For the text-containing cell, return its midpoint in (X, Y) coordinate format. 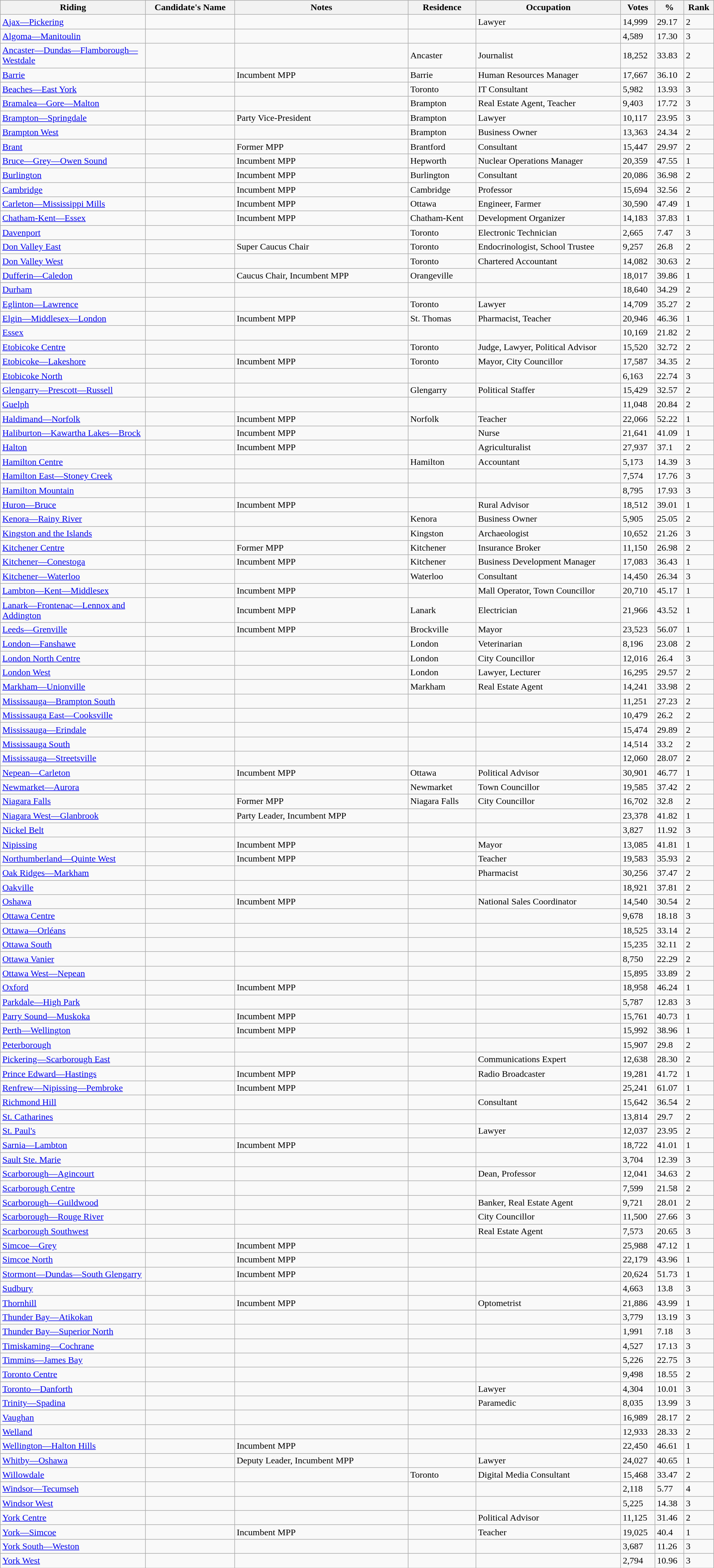
4,304 (638, 1389)
Elgin—Middlesex—London (73, 318)
35.93 (670, 859)
29.17 (670, 22)
15,992 (638, 1031)
29.57 (670, 673)
41.09 (670, 433)
Vaughan (73, 1417)
Mayor, City Councillor (548, 361)
37.81 (670, 887)
37.42 (670, 787)
Haliburton—Kawartha Lakes—Brock (73, 433)
43.96 (670, 1260)
Scarborough—Rouge River (73, 1217)
12,933 (638, 1432)
Agriculturalist (548, 448)
17.76 (670, 476)
12.83 (670, 1002)
37.83 (670, 218)
London North Centre (73, 658)
York—Simcoe (73, 1532)
28.30 (670, 1059)
31.46 (670, 1518)
32.11 (670, 945)
15,468 (638, 1475)
9,498 (638, 1375)
30,901 (638, 773)
28.33 (670, 1432)
2,794 (638, 1560)
25.05 (670, 519)
46.24 (670, 988)
Parkdale—High Park (73, 1002)
8,035 (638, 1403)
Richmond Hill (73, 1102)
17,083 (638, 562)
4 (699, 1489)
Waterloo (442, 576)
Town Councillor (548, 787)
Toronto Centre (73, 1375)
5.77 (670, 1489)
34.63 (670, 1174)
21.26 (670, 533)
St. Catharines (73, 1117)
Timmins—James Bay (73, 1360)
Wellington—Halton Hills (73, 1446)
Lawyer, Lecturer (548, 673)
Pharmacist (548, 873)
Ancaster (442, 56)
15,474 (638, 730)
Ottawa West—Nepean (73, 973)
29.8 (670, 1045)
Scarborough—Guildwood (73, 1203)
5,982 (638, 89)
15,642 (638, 1102)
3,827 (638, 830)
Endocrinologist, School Trustee (548, 247)
Riding (73, 8)
17.72 (670, 104)
Etobicoke Centre (73, 347)
10.01 (670, 1389)
Digital Media Consultant (548, 1475)
11.92 (670, 830)
27,937 (638, 448)
21,966 (638, 610)
Ajax—Pickering (73, 22)
36.43 (670, 562)
Peterborough (73, 1045)
Notes (322, 8)
15,429 (638, 390)
28.07 (670, 758)
Sudbury (73, 1288)
13.93 (670, 89)
18.55 (670, 1375)
18,525 (638, 930)
4,589 (638, 36)
14,540 (638, 902)
15,907 (638, 1045)
18,512 (638, 505)
Communications Expert (548, 1059)
Hamilton East—Stoney Creek (73, 476)
Huron—Bruce (73, 505)
40.4 (670, 1532)
14,999 (638, 22)
Orangeville (442, 276)
32.72 (670, 347)
Insurance Broker (548, 548)
Mississauga South (73, 744)
Bramalea—Gore—Malton (73, 104)
39.86 (670, 276)
Party Vice-President (322, 118)
15,694 (638, 189)
Norfolk (442, 419)
Welland (73, 1432)
46.77 (670, 773)
17.13 (670, 1346)
Mall Operator, Town Councillor (548, 591)
Ottawa South (73, 945)
13,085 (638, 844)
Markham (442, 687)
33.89 (670, 973)
Sarnia—Lambton (73, 1145)
Mississauga—Erindale (73, 730)
Haldimand—Norfolk (73, 419)
Thunder Bay—Atikokan (73, 1317)
Northumberland—Quinte West (73, 859)
11,251 (638, 701)
National Sales Coordinator (548, 902)
Kenora (442, 519)
Paramedic (548, 1403)
Accountant (548, 462)
47.49 (670, 204)
17,667 (638, 75)
14,183 (638, 218)
Deputy Leader, Incumbent MPP (322, 1460)
28.17 (670, 1417)
11,150 (638, 548)
9,678 (638, 916)
Whitby—Oshawa (73, 1460)
Oxford (73, 988)
14.38 (670, 1503)
30.54 (670, 902)
19,281 (638, 1073)
Newmarket (442, 787)
Ancaster—Dundas—Flamborough—Westdale (73, 56)
14,709 (638, 304)
33.2 (670, 744)
17.93 (670, 490)
Mississauga East—Cooksville (73, 715)
Lambton—Kent—Middlesex (73, 591)
Toronto—Danforth (73, 1389)
Ottawa Vanier (73, 959)
30,590 (638, 204)
Prince Edward—Hastings (73, 1073)
13,363 (638, 132)
47.12 (670, 1245)
16,295 (638, 673)
36.98 (670, 175)
26.98 (670, 548)
Eglinton—Lawrence (73, 304)
6,163 (638, 376)
Chatham-Kent (442, 218)
3,704 (638, 1160)
22,179 (638, 1260)
52.22 (670, 419)
27.23 (670, 701)
13,814 (638, 1117)
Brantford (442, 146)
Halton (73, 448)
33.14 (670, 930)
18,958 (638, 988)
3,779 (638, 1317)
22,066 (638, 419)
Glengarry (442, 390)
20.84 (670, 404)
18,017 (638, 276)
Ottawa Centre (73, 916)
Hamilton Mountain (73, 490)
14,241 (638, 687)
18,252 (638, 56)
11,500 (638, 1217)
Kingston (442, 533)
23,523 (638, 629)
5,225 (638, 1503)
Radio Broadcaster (548, 1073)
Simcoe—Grey (73, 1245)
20,359 (638, 161)
Kitchener—Conestoga (73, 562)
29.89 (670, 730)
36.10 (670, 75)
Dean, Professor (548, 1174)
26.8 (670, 247)
Mississauga—Streetsville (73, 758)
Davenport (73, 233)
10,117 (638, 118)
Renfrew—Nipissing—Pembroke (73, 1088)
Candidate's Name (190, 8)
Thornhill (73, 1303)
20,946 (638, 318)
18,722 (638, 1145)
5,173 (638, 462)
10.96 (670, 1560)
51.73 (670, 1274)
14,514 (638, 744)
Kitchener Centre (73, 548)
8,795 (638, 490)
Stormont—Dundas—South Glengarry (73, 1274)
20.65 (670, 1231)
19,025 (638, 1532)
25,241 (638, 1088)
Leeds—Grenville (73, 629)
29.7 (670, 1117)
Caucus Chair, Incumbent MPP (322, 276)
38.96 (670, 1031)
37.47 (670, 873)
33.83 (670, 56)
33.47 (670, 1475)
Newmarket—Aurora (73, 787)
13.8 (670, 1288)
York Centre (73, 1518)
28.01 (670, 1203)
Nurse (548, 433)
Archaeologist (548, 533)
27.66 (670, 1217)
Political Staffer (548, 390)
21,641 (638, 433)
Markham—Unionville (73, 687)
Real Estate Agent, Teacher (548, 104)
Brampton—Springdale (73, 118)
% (670, 8)
Super Caucus Chair (322, 247)
3,687 (638, 1546)
41.01 (670, 1145)
Scarborough Southwest (73, 1231)
15,520 (638, 347)
Etobicoke North (73, 376)
33.98 (670, 687)
22.75 (670, 1360)
14,082 (638, 261)
20,624 (638, 1274)
25,988 (638, 1245)
Residence (442, 8)
12,060 (638, 758)
12.39 (670, 1160)
11.26 (670, 1546)
56.07 (670, 629)
Scarborough Centre (73, 1188)
15,447 (638, 146)
2,665 (638, 233)
43.99 (670, 1303)
23.08 (670, 644)
Rank (699, 8)
St. Paul's (73, 1131)
41.81 (670, 844)
14,450 (638, 576)
45.17 (670, 591)
Mississauga—Brampton South (73, 701)
Optometrist (548, 1303)
24,027 (638, 1460)
61.07 (670, 1088)
18,921 (638, 887)
22.74 (670, 376)
22,450 (638, 1446)
4,527 (638, 1346)
Guelph (73, 404)
Pharmacist, Teacher (548, 318)
9,257 (638, 247)
Journalist (548, 56)
Oshawa (73, 902)
Sault Ste. Marie (73, 1160)
Windsor West (73, 1503)
Rural Advisor (548, 505)
Party Leader, Incumbent MPP (322, 816)
41.82 (670, 816)
12,638 (638, 1059)
30,256 (638, 873)
Human Resources Manager (548, 75)
21.58 (670, 1188)
Banker, Real Estate Agent (548, 1203)
13.19 (670, 1317)
17.30 (670, 36)
46.36 (670, 318)
St. Thomas (442, 318)
Electrician (548, 610)
10,169 (638, 333)
15,235 (638, 945)
London West (73, 673)
Don Valley West (73, 261)
Bruce—Grey—Owen Sound (73, 161)
Willowdale (73, 1475)
Chartered Accountant (548, 261)
19,585 (638, 787)
Scarborough—Agincourt (73, 1174)
34.35 (670, 361)
12,041 (638, 1174)
Etobicoke—Lakeshore (73, 361)
12,016 (638, 658)
Glengarry—Prescott—Russell (73, 390)
5,787 (638, 1002)
Durham (73, 290)
40.73 (670, 1016)
20,710 (638, 591)
21,886 (638, 1303)
12,037 (638, 1131)
41.72 (670, 1073)
32.8 (670, 801)
24.34 (670, 132)
20,086 (638, 175)
Nepean—Carleton (73, 773)
11,048 (638, 404)
Perth—Wellington (73, 1031)
IT Consultant (548, 89)
21.82 (670, 333)
Pickering—Scarborough East (73, 1059)
7,599 (638, 1188)
Lanark (442, 610)
15,895 (638, 973)
Nuclear Operations Manager (548, 161)
Parry Sound—Muskoka (73, 1016)
Kingston and the Islands (73, 533)
32.57 (670, 390)
16,989 (638, 1417)
Beaches—East York (73, 89)
10,652 (638, 533)
Professor (548, 189)
32.56 (670, 189)
Judge, Lawyer, Political Advisor (548, 347)
Votes (638, 8)
14.39 (670, 462)
Kenora—Rainy River (73, 519)
15,761 (638, 1016)
43.52 (670, 610)
Kitchener—Waterloo (73, 576)
York South—Weston (73, 1546)
30.63 (670, 261)
19,583 (638, 859)
Niagara West—Glanbrook (73, 816)
26.2 (670, 715)
37.1 (670, 448)
18.18 (670, 916)
9,403 (638, 104)
Oak Ridges—Markham (73, 873)
Brant (73, 146)
Timiskaming—Cochrane (73, 1346)
17,587 (638, 361)
39.01 (670, 505)
8,750 (638, 959)
2,118 (638, 1489)
34.29 (670, 290)
4,663 (638, 1288)
Brockville (442, 629)
29.97 (670, 146)
7,573 (638, 1231)
London—Fanshawe (73, 644)
Lanark—Frontenac—Lennox and Addington (73, 610)
11,125 (638, 1518)
Chatham-Kent—Essex (73, 218)
10,479 (638, 715)
Electronic Technician (548, 233)
36.54 (670, 1102)
Nipissing (73, 844)
9,721 (638, 1203)
Development Organizer (548, 218)
47.55 (670, 161)
Occupation (548, 8)
1,991 (638, 1331)
46.61 (670, 1446)
7,574 (638, 476)
13.99 (670, 1403)
22.29 (670, 959)
Carleton—Mississippi Mills (73, 204)
7.47 (670, 233)
Dufferin—Caledon (73, 276)
Brampton West (73, 132)
16,702 (638, 801)
Thunder Bay—Superior North (73, 1331)
Veterinarian (548, 644)
Don Valley East (73, 247)
40.65 (670, 1460)
26.4 (670, 658)
Essex (73, 333)
Ottawa—Orléans (73, 930)
18,640 (638, 290)
Oakville (73, 887)
Nickel Belt (73, 830)
Simcoe North (73, 1260)
Hepworth (442, 161)
5,226 (638, 1360)
Algoma—Manitoulin (73, 36)
York West (73, 1560)
Trinity—Spadina (73, 1403)
5,905 (638, 519)
23,378 (638, 816)
35.27 (670, 304)
Business Development Manager (548, 562)
26.34 (670, 576)
Hamilton (442, 462)
8,196 (638, 644)
Windsor—Tecumseh (73, 1489)
Engineer, Farmer (548, 204)
Hamilton Centre (73, 462)
7.18 (670, 1331)
